Pinpoint the cell where the given text exists, returning its [x, y] midpoint coordinate. 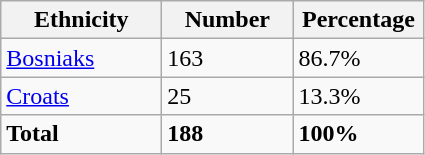
Number [228, 20]
Ethnicity [82, 20]
188 [228, 134]
13.3% [358, 96]
86.7% [358, 58]
Total [82, 134]
163 [228, 58]
Bosniaks [82, 58]
25 [228, 96]
Percentage [358, 20]
100% [358, 134]
Croats [82, 96]
